Extract the [x, y] coordinate from the center of the cell holding the provided text.  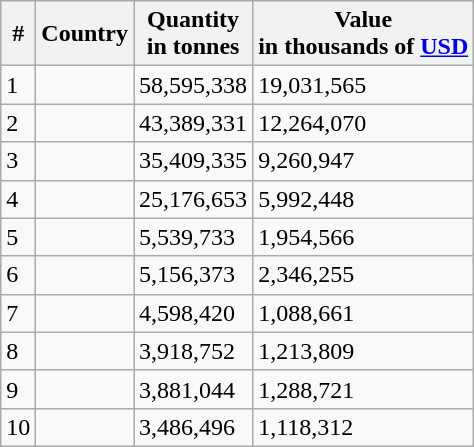
9,260,947 [364, 161]
43,389,331 [194, 123]
5,992,448 [364, 199]
2,346,255 [364, 275]
12,264,070 [364, 123]
25,176,653 [194, 199]
10 [18, 427]
7 [18, 313]
8 [18, 351]
3,918,752 [194, 351]
58,595,338 [194, 85]
3 [18, 161]
Valuein thousands of USD [364, 34]
# [18, 34]
3,881,044 [194, 389]
6 [18, 275]
2 [18, 123]
9 [18, 389]
5 [18, 237]
4 [18, 199]
Quantityin tonnes [194, 34]
1,954,566 [364, 237]
1,088,661 [364, 313]
35,409,335 [194, 161]
1 [18, 85]
1,118,312 [364, 427]
4,598,420 [194, 313]
1,288,721 [364, 389]
5,539,733 [194, 237]
1,213,809 [364, 351]
3,486,496 [194, 427]
Country [85, 34]
19,031,565 [364, 85]
5,156,373 [194, 275]
